Search for the cell housing the specified text and yield its [x, y] center coordinate. 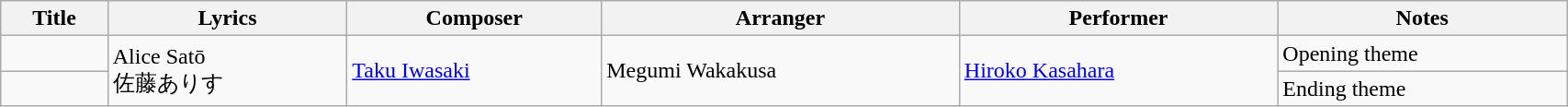
Hiroko Kasahara [1118, 71]
Performer [1118, 18]
Ending theme [1422, 89]
Lyrics [228, 18]
Taku Iwasaki [474, 71]
Notes [1422, 18]
Title [55, 18]
Opening theme [1422, 53]
Alice Satō佐藤ありす [228, 71]
Megumi Wakakusa [781, 71]
Composer [474, 18]
Arranger [781, 18]
